Extract the [x, y] coordinate from the center of the cell holding the provided text.  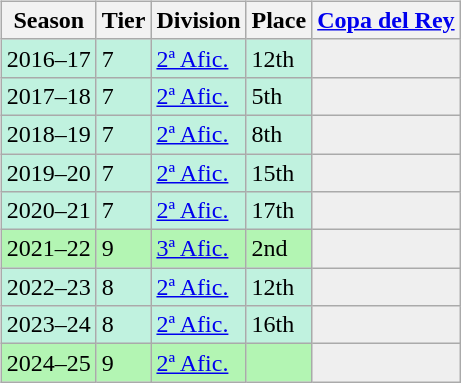
5th [279, 96]
2nd [279, 249]
15th [279, 173]
17th [279, 211]
2021–22 [48, 249]
2022–23 [48, 287]
2024–25 [48, 363]
Tier [124, 20]
16th [279, 325]
2023–24 [48, 325]
Copa del Rey [386, 20]
Place [279, 20]
3ª Afic. [198, 249]
2016–17 [48, 58]
2019–20 [48, 173]
Division [198, 20]
2018–19 [48, 134]
2017–18 [48, 96]
8th [279, 134]
Season [48, 20]
2020–21 [48, 211]
